Return the [X, Y] coordinate for the center point of the cell that contains the specified text.  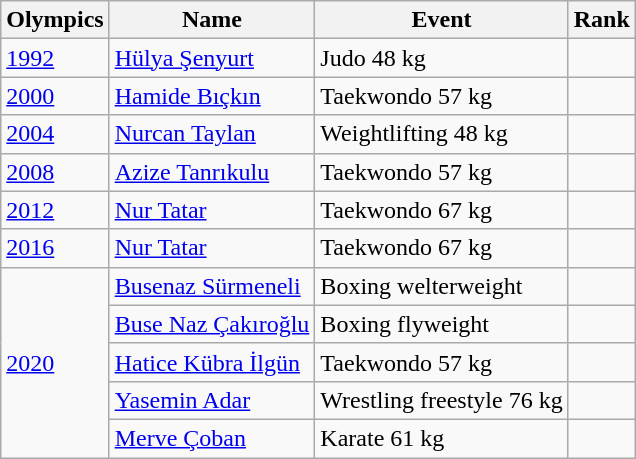
2000 [55, 96]
Nurcan Taylan [212, 134]
Hatice Kübra İlgün [212, 362]
Rank [602, 20]
Azize Tanrıkulu [212, 172]
Karate 61 kg [442, 438]
2020 [55, 362]
Weightlifting 48 kg [442, 134]
Boxing welterweight [442, 286]
1992 [55, 58]
2012 [55, 210]
Judo 48 kg [442, 58]
Hamide Bıçkın [212, 96]
2016 [55, 248]
Boxing flyweight [442, 324]
Merve Çoban [212, 438]
2008 [55, 172]
Buse Naz Çakıroğlu [212, 324]
Wrestling freestyle 76 kg [442, 400]
Hülya Şenyurt [212, 58]
Olympics [55, 20]
Yasemin Adar [212, 400]
Busenaz Sürmeneli [212, 286]
Event [442, 20]
2004 [55, 134]
Name [212, 20]
